Find where the given text appears and provide that cell's center as (X, Y) coordinate. 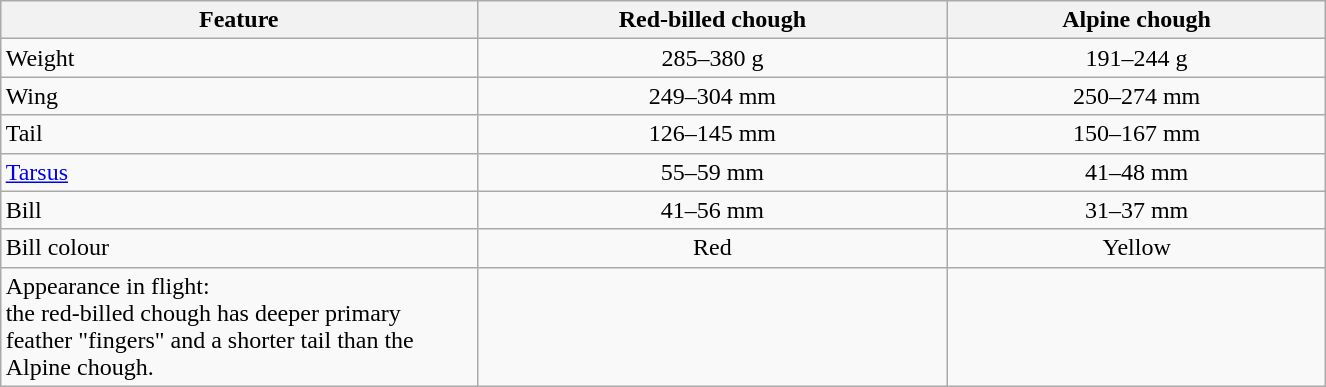
Weight (238, 58)
150–167 mm (1136, 134)
Bill (238, 210)
Yellow (1136, 248)
Appearance in flight:the red-billed chough has deeper primary feather "fingers" and a shorter tail than the Alpine chough. (238, 326)
Bill colour (238, 248)
31–37 mm (1136, 210)
Tarsus (238, 172)
126–145 mm (712, 134)
55–59 mm (712, 172)
Feature (238, 20)
41–56 mm (712, 210)
285–380 g (712, 58)
191–244 g (1136, 58)
Alpine chough (1136, 20)
249–304 mm (712, 96)
41–48 mm (1136, 172)
Tail (238, 134)
250–274 mm (1136, 96)
Red-billed chough (712, 20)
Wing (238, 96)
Red (712, 248)
